Return the [x, y] coordinate for the center point of the cell that contains the specified text.  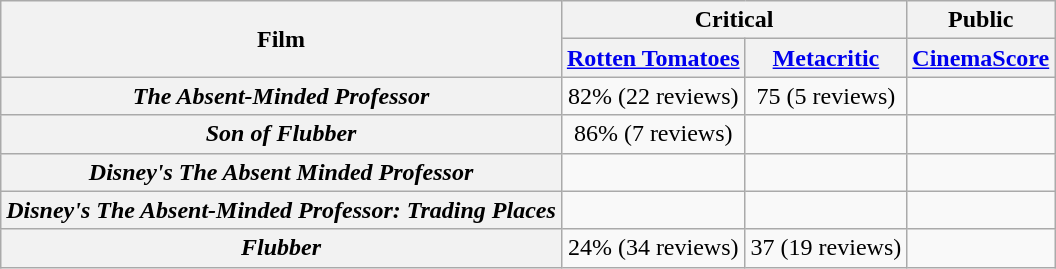
Flubber [282, 248]
24% (34 reviews) [653, 248]
37 (19 reviews) [826, 248]
Metacritic [826, 58]
The Absent-Minded Professor [282, 96]
Film [282, 39]
82% (22 reviews) [653, 96]
Disney's The Absent-Minded Professor: Trading Places [282, 210]
86% (7 reviews) [653, 134]
Rotten Tomatoes [653, 58]
CinemaScore [981, 58]
75 (5 reviews) [826, 96]
Disney's The Absent Minded Professor [282, 172]
Public [981, 20]
Critical [734, 20]
Son of Flubber [282, 134]
